Locate the cell with the specified text and output its [X, Y] center coordinate. 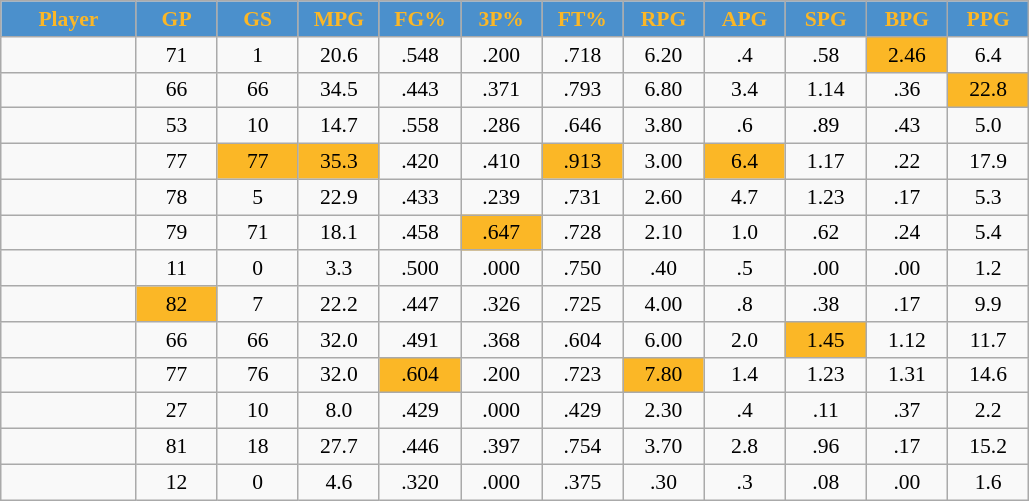
.725 [582, 304]
9.9 [988, 304]
.548 [420, 55]
.731 [582, 197]
34.5 [338, 90]
3.00 [664, 162]
3.4 [744, 90]
27 [176, 411]
RPG [664, 19]
.646 [582, 126]
.410 [502, 162]
4.7 [744, 197]
3.70 [664, 447]
.58 [826, 55]
7.80 [664, 375]
.320 [420, 482]
.6 [744, 126]
8.0 [338, 411]
.37 [906, 411]
20.6 [338, 55]
35.3 [338, 162]
.723 [582, 375]
5 [258, 197]
2.30 [664, 411]
1.45 [826, 340]
2.2 [988, 411]
1.0 [744, 233]
.43 [906, 126]
18 [258, 447]
.458 [420, 233]
2.46 [906, 55]
FT% [582, 19]
.500 [420, 269]
3.3 [338, 269]
SPG [826, 19]
.239 [502, 197]
.8 [744, 304]
7 [258, 304]
11 [176, 269]
1.4 [744, 375]
22.2 [338, 304]
1.17 [826, 162]
.647 [502, 233]
FG% [420, 19]
14.6 [988, 375]
1 [258, 55]
5.3 [988, 197]
.397 [502, 447]
.22 [906, 162]
MPG [338, 19]
82 [176, 304]
.446 [420, 447]
GP [176, 19]
.38 [826, 304]
1.14 [826, 90]
.371 [502, 90]
3P% [502, 19]
76 [258, 375]
2.8 [744, 447]
.420 [420, 162]
.30 [664, 482]
BPG [906, 19]
1.31 [906, 375]
6.00 [664, 340]
.728 [582, 233]
81 [176, 447]
22.9 [338, 197]
11.7 [988, 340]
.443 [420, 90]
.368 [502, 340]
.24 [906, 233]
27.7 [338, 447]
22.8 [988, 90]
.375 [582, 482]
.754 [582, 447]
17.9 [988, 162]
78 [176, 197]
.913 [582, 162]
.326 [502, 304]
12 [176, 482]
5.0 [988, 126]
.433 [420, 197]
3.80 [664, 126]
.750 [582, 269]
.62 [826, 233]
4.6 [338, 482]
2.10 [664, 233]
79 [176, 233]
1.12 [906, 340]
2.60 [664, 197]
6.20 [664, 55]
15.2 [988, 447]
18.1 [338, 233]
PPG [988, 19]
1.6 [988, 482]
.286 [502, 126]
.447 [420, 304]
6.80 [664, 90]
.793 [582, 90]
.36 [906, 90]
1.2 [988, 269]
GS [258, 19]
.40 [664, 269]
14.7 [338, 126]
.89 [826, 126]
APG [744, 19]
4.00 [664, 304]
.491 [420, 340]
53 [176, 126]
.3 [744, 482]
2.0 [744, 340]
.5 [744, 269]
.11 [826, 411]
5.4 [988, 233]
.96 [826, 447]
.718 [582, 55]
Player [68, 19]
.558 [420, 126]
.08 [826, 482]
